Pinpoint the cell where the given text exists, returning its (x, y) midpoint coordinate. 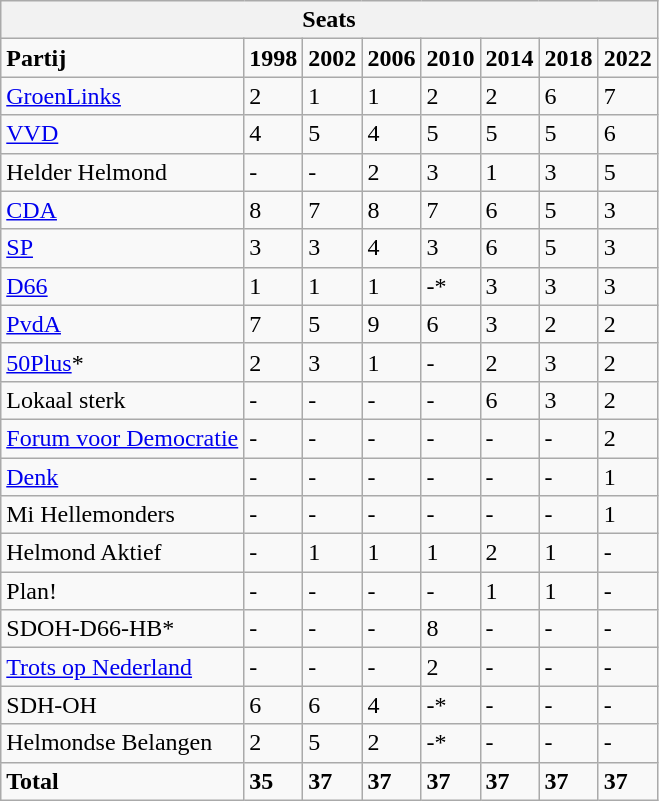
SDH-OH (122, 705)
2006 (392, 58)
VVD (122, 134)
Trots op Nederland (122, 667)
2018 (568, 58)
D66 (122, 286)
Lokaal sterk (122, 400)
GroenLinks (122, 96)
Helder Helmond (122, 172)
9 (392, 324)
Helmondse Belangen (122, 743)
Denk (122, 477)
PvdA (122, 324)
SP (122, 248)
Plan! (122, 591)
2014 (510, 58)
Partij (122, 58)
CDA (122, 210)
Helmond Aktief (122, 553)
2022 (628, 58)
Mi Hellemonders (122, 515)
35 (274, 781)
2002 (332, 58)
50Plus* (122, 362)
SDOH-D66-HB* (122, 629)
2010 (450, 58)
Total (122, 781)
1998 (274, 58)
Seats (329, 20)
Forum voor Democratie (122, 438)
